Search for the cell housing the specified text and yield its [X, Y] center coordinate. 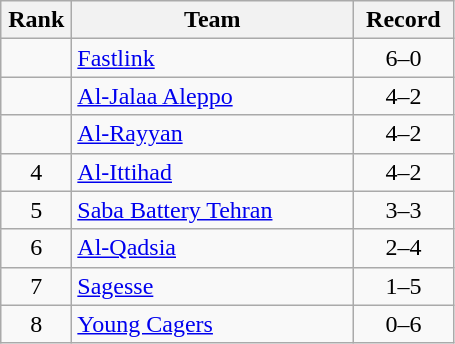
2–4 [404, 248]
5 [36, 210]
1–5 [404, 286]
6 [36, 248]
8 [36, 324]
0–6 [404, 324]
Al-Rayyan [212, 134]
Record [404, 20]
6–0 [404, 58]
Sagesse [212, 286]
7 [36, 286]
4 [36, 172]
Al-Qadsia [212, 248]
3–3 [404, 210]
Al-Jalaa Aleppo [212, 96]
Rank [36, 20]
Young Cagers [212, 324]
Team [212, 20]
Al-Ittihad [212, 172]
Saba Battery Tehran [212, 210]
Fastlink [212, 58]
